Find where the given text appears and provide that cell's center as [X, Y] coordinate. 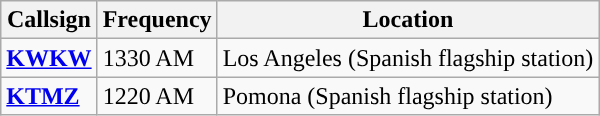
Pomona (Spanish flagship station) [408, 96]
1330 AM [157, 58]
KWKW [49, 58]
KTMZ [49, 96]
Frequency [157, 20]
Location [408, 20]
Los Angeles (Spanish flagship station) [408, 58]
Callsign [49, 20]
1220 AM [157, 96]
